Pinpoint the cell where the given text exists, returning its [X, Y] midpoint coordinate. 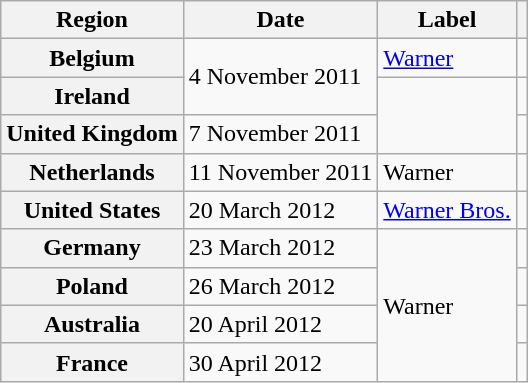
Warner Bros. [447, 210]
United Kingdom [92, 134]
20 March 2012 [280, 210]
United States [92, 210]
Date [280, 20]
7 November 2011 [280, 134]
30 April 2012 [280, 362]
Belgium [92, 58]
Netherlands [92, 172]
4 November 2011 [280, 77]
23 March 2012 [280, 248]
Australia [92, 324]
Label [447, 20]
Region [92, 20]
Poland [92, 286]
11 November 2011 [280, 172]
20 April 2012 [280, 324]
Ireland [92, 96]
26 March 2012 [280, 286]
France [92, 362]
Germany [92, 248]
